Capture the cell that displays the provided text and extract its [X, Y] central coordinate. 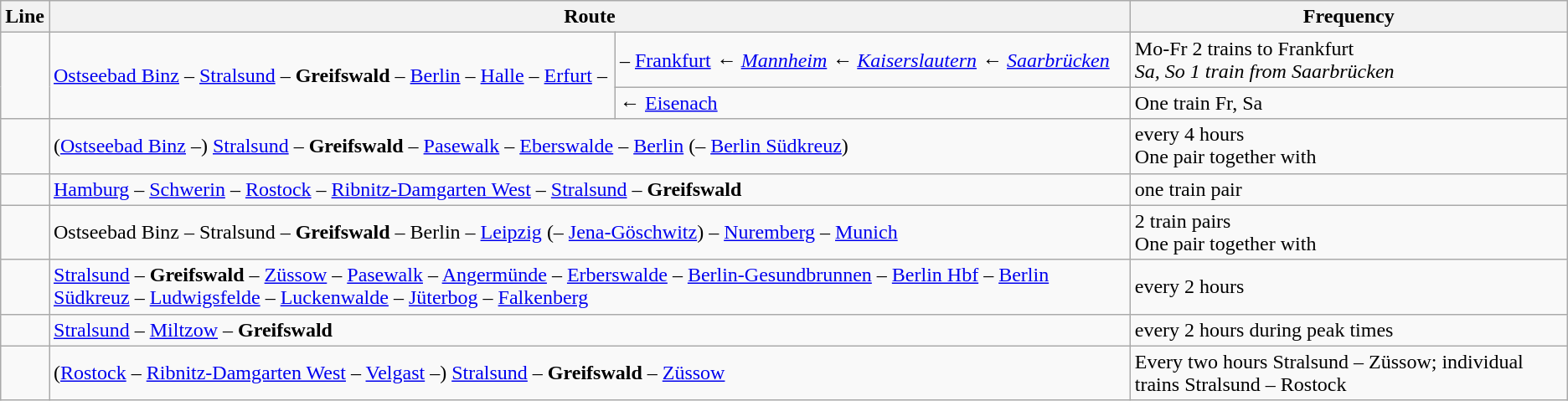
Frequency [1349, 17]
every 2 hours [1349, 286]
One train Fr, Sa [1349, 103]
Line [25, 17]
every 2 hours during peak times [1349, 330]
Mo-Fr 2 trains to FrankfurtSa, So 1 train from Saarbrücken [1349, 60]
2 train pairsOne pair together with [1349, 233]
(Ostseebad Binz –) Stralsund – Greifswald – Pasewalk – Eberswalde – Berlin (– Berlin Südkreuz) [590, 146]
Ostseebad Binz – Stralsund – Greifswald – Berlin – Halle – Erfurt – [332, 75]
(Rostock – Ribnitz-Damgarten West – Velgast –) Stralsund – Greifswald – Züssow [590, 373]
– Frankfurt ← Mannheim ← Kaiserslautern ← Saarbrücken [873, 60]
Every two hours Stralsund – Züssow; individual trains Stralsund – Rostock [1349, 373]
Route [590, 17]
Hamburg – Schwerin – Rostock – Ribnitz-Damgarten West – Stralsund – Greifswald [590, 189]
every 4 hoursOne pair together with [1349, 146]
Stralsund – Miltzow – Greifswald [590, 330]
← Eisenach [873, 103]
one train pair [1349, 189]
Ostseebad Binz – Stralsund – Greifswald – Berlin – Leipzig (– Jena-Göschwitz) – Nuremberg – Munich [590, 233]
